Search for the cell housing the specified text and yield its (X, Y) center coordinate. 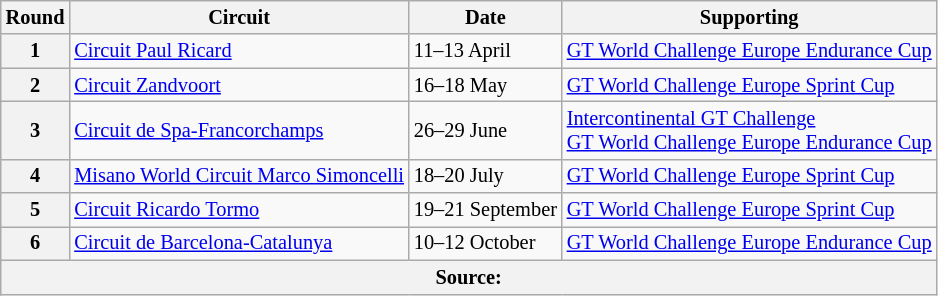
Supporting (750, 17)
Date (486, 17)
Circuit Ricardo Tormo (239, 210)
Round (36, 17)
18–20 July (486, 176)
Misano World Circuit Marco Simoncelli (239, 176)
5 (36, 210)
16–18 May (486, 85)
19–21 September (486, 210)
1 (36, 51)
10–12 October (486, 243)
Circuit de Spa-Francorchamps (239, 130)
Circuit (239, 17)
Source: (469, 277)
3 (36, 130)
Intercontinental GT ChallengeGT World Challenge Europe Endurance Cup (750, 130)
4 (36, 176)
2 (36, 85)
Circuit de Barcelona-Catalunya (239, 243)
26–29 June (486, 130)
Circuit Zandvoort (239, 85)
6 (36, 243)
11–13 April (486, 51)
Circuit Paul Ricard (239, 51)
